Identify which cell holds the provided text, then report its (X, Y) central coordinate. 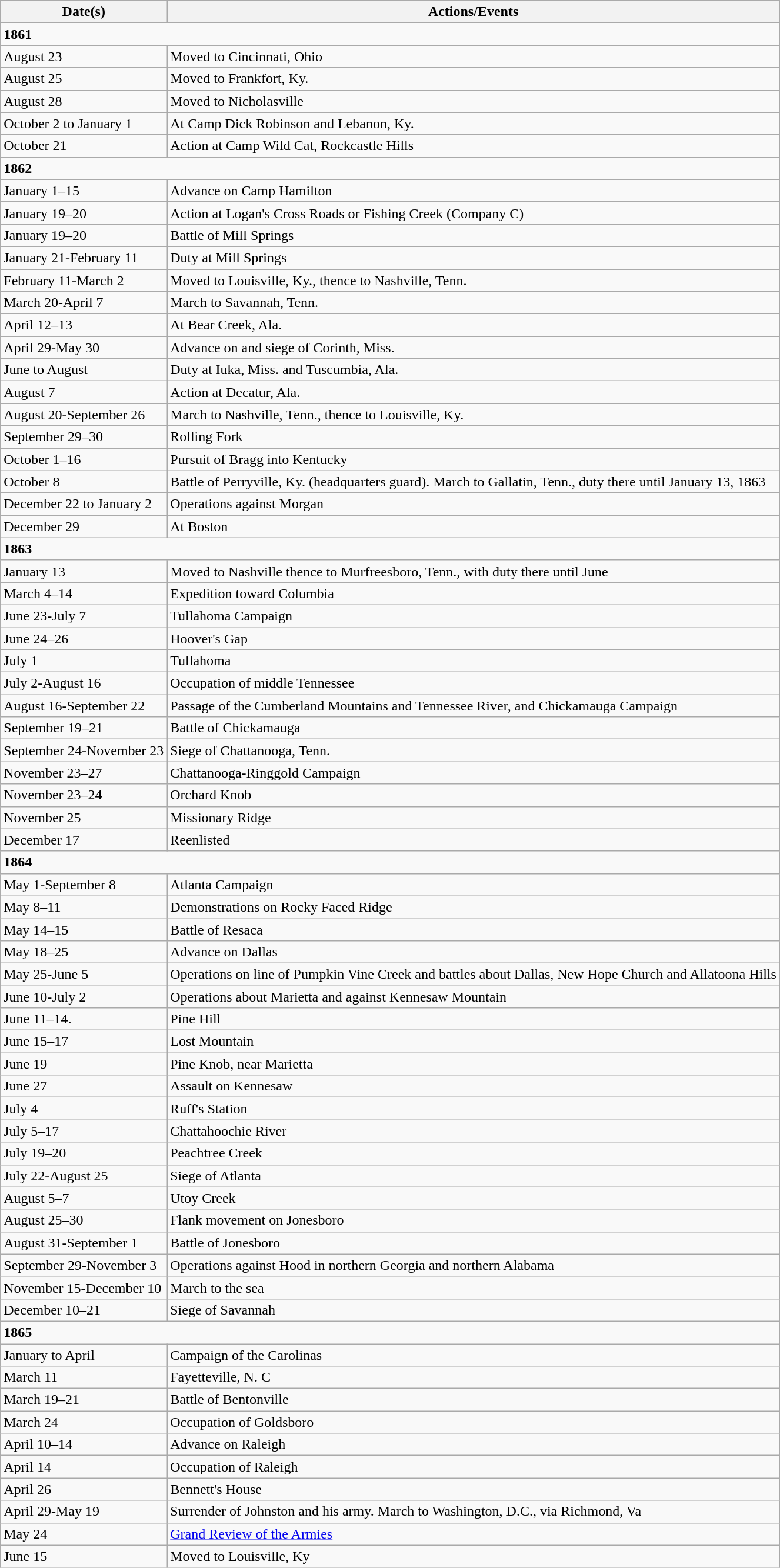
March 20-April 7 (84, 303)
May 14–15 (84, 929)
July 5–17 (84, 1131)
March to Nashville, Tenn., thence to Louisville, Ky. (474, 415)
Battle of Mill Springs (474, 235)
Pine Hill (474, 1019)
March 19–21 (84, 1400)
Ruff's Station (474, 1109)
Advance on Camp Hamilton (474, 191)
Bennett's House (474, 1489)
April 12–13 (84, 325)
March 11 (84, 1377)
December 17 (84, 840)
Pursuit of Bragg into Kentucky (474, 459)
August 16-September 22 (84, 706)
Moved to Nashville thence to Murfreesboro, Tenn., with duty there until June (474, 571)
Rolling Fork (474, 437)
September 19–21 (84, 728)
December 22 to January 2 (84, 504)
March to Savannah, Tenn. (474, 303)
April 14 (84, 1467)
August 23 (84, 56)
1861 (391, 34)
Campaign of the Carolinas (474, 1355)
April 29-May 19 (84, 1512)
May 18–25 (84, 952)
October 21 (84, 146)
Chattanooga-Ringgold Campaign (474, 773)
July 2-August 16 (84, 683)
Action at Decatur, Ala. (474, 392)
August 20-September 26 (84, 415)
Assault on Kennesaw (474, 1086)
August 28 (84, 101)
Pine Knob, near Marietta (474, 1064)
Operations about Marietta and against Kennesaw Mountain (474, 997)
August 7 (84, 392)
Chattahoochie River (474, 1131)
June 15–17 (84, 1042)
January to April (84, 1355)
May 8–11 (84, 907)
May 24 (84, 1534)
May 25-June 5 (84, 974)
Advance on Raleigh (474, 1444)
Duty at Iuka, Miss. and Tuscumbia, Ala. (474, 370)
Occupation of Raleigh (474, 1467)
Occupation of Goldsboro (474, 1422)
At Camp Dick Robinson and Lebanon, Ky. (474, 124)
February 11-March 2 (84, 281)
Tullahoma (474, 661)
Siege of Chattanooga, Tenn. (474, 750)
Action at Camp Wild Cat, Rockcastle Hills (474, 146)
January 13 (84, 571)
April 10–14 (84, 1444)
Expedition toward Columbia (474, 593)
November 23–24 (84, 795)
At Boston (474, 526)
December 10–21 (84, 1310)
Actions/Events (474, 12)
Demonstrations on Rocky Faced Ridge (474, 907)
September 29-November 3 (84, 1265)
October 1–16 (84, 459)
Flank movement on Jonesboro (474, 1220)
June 11–14. (84, 1019)
Operations against Morgan (474, 504)
July 19–20 (84, 1153)
August 31-September 1 (84, 1243)
September 29–30 (84, 437)
March 4–14 (84, 593)
Surrender of Johnston and his army. March to Washington, D.C., via Richmond, Va (474, 1512)
June to August (84, 370)
Battle of Perryville, Ky. (headquarters guard). March to Gallatin, Tenn., duty there until January 13, 1863 (474, 482)
June 27 (84, 1086)
November 25 (84, 818)
Battle of Jonesboro (474, 1243)
At Bear Creek, Ala. (474, 325)
June 23-July 7 (84, 616)
Moved to Cincinnati, Ohio (474, 56)
August 25 (84, 79)
Peachtree Creek (474, 1153)
June 15 (84, 1556)
September 24-November 23 (84, 750)
Siege of Atlanta (474, 1176)
Battle of Chickamauga (474, 728)
Moved to Louisville, Ky., thence to Nashville, Tenn. (474, 281)
Reenlisted (474, 840)
1865 (391, 1332)
1863 (391, 549)
July 22-August 25 (84, 1176)
Siege of Savannah (474, 1310)
November 15-December 10 (84, 1287)
Lost Mountain (474, 1042)
November 23–27 (84, 773)
Moved to Frankfort, Ky. (474, 79)
Duty at Mill Springs (474, 258)
Moved to Louisville, Ky (474, 1556)
Fayetteville, N. C (474, 1377)
Moved to Nicholasville (474, 101)
June 24–26 (84, 638)
Grand Review of the Armies (474, 1534)
Battle of Bentonville (474, 1400)
Missionary Ridge (474, 818)
January 1–15 (84, 191)
March to the sea (474, 1287)
Orchard Knob (474, 795)
July 1 (84, 661)
July 4 (84, 1109)
Date(s) (84, 12)
June 10-July 2 (84, 997)
August 5–7 (84, 1198)
Tullahoma Campaign (474, 616)
Utoy Creek (474, 1198)
Operations on line of Pumpkin Vine Creek and battles about Dallas, New Hope Church and Allatoona Hills (474, 974)
December 29 (84, 526)
April 29-May 30 (84, 348)
October 2 to January 1 (84, 124)
Operations against Hood in northern Georgia and northern Alabama (474, 1265)
1862 (391, 168)
1864 (391, 862)
August 25–30 (84, 1220)
April 26 (84, 1489)
June 19 (84, 1064)
Battle of Resaca (474, 929)
March 24 (84, 1422)
Action at Logan's Cross Roads or Fishing Creek (Company C) (474, 213)
Advance on Dallas (474, 952)
Occupation of middle Tennessee (474, 683)
January 21-February 11 (84, 258)
Advance on and siege of Corinth, Miss. (474, 348)
Passage of the Cumberland Mountains and Tennessee River, and Chickamauga Campaign (474, 706)
May 1-September 8 (84, 885)
Atlanta Campaign (474, 885)
Hoover's Gap (474, 638)
October 8 (84, 482)
